Scan for the cell matching the given text and deliver its (x, y) coordinate at center. 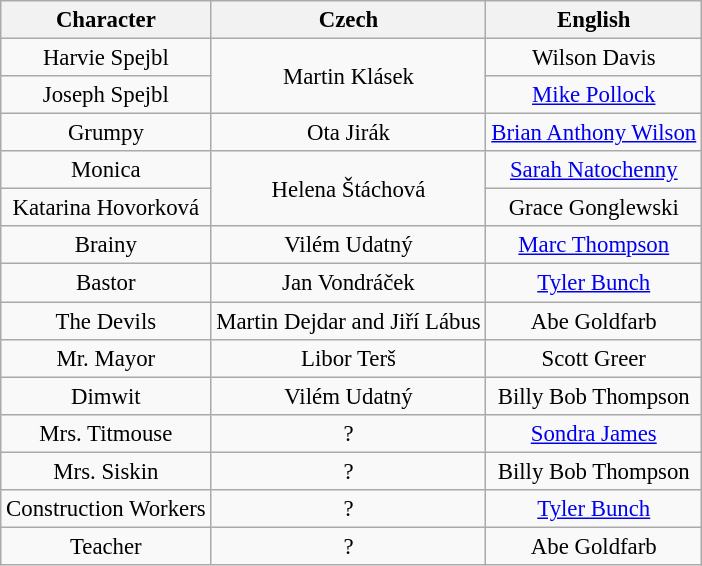
Jan Vondráček (348, 283)
Mr. Mayor (106, 358)
Katarina Hovorková (106, 208)
Construction Workers (106, 509)
Marc Thompson (594, 245)
Joseph Spejbl (106, 95)
English (594, 20)
Brian Anthony Wilson (594, 133)
Brainy (106, 245)
Scott Greer (594, 358)
Mrs. Siskin (106, 471)
Grace Gonglewski (594, 208)
The Devils (106, 321)
Czech (348, 20)
Helena Štáchová (348, 188)
Monica (106, 170)
Martin Dejdar and Jiří Lábus (348, 321)
Martin Klásek (348, 76)
Character (106, 20)
Bastor (106, 283)
Ota Jirák (348, 133)
Grumpy (106, 133)
Sondra James (594, 433)
Sarah Natochenny (594, 170)
Dimwit (106, 396)
Mike Pollock (594, 95)
Wilson Davis (594, 58)
Mrs. Titmouse (106, 433)
Libor Terš (348, 358)
Harvie Spejbl (106, 58)
Teacher (106, 546)
